From the cell containing the given text, extract its center point as [x, y] coordinate. 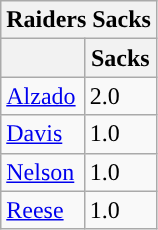
Sacks [120, 58]
Alzado [42, 96]
Davis [42, 134]
Nelson [42, 172]
Raiders Sacks [79, 20]
Reese [42, 210]
2.0 [120, 96]
